Capture the cell that displays the provided text and extract its [X, Y] central coordinate. 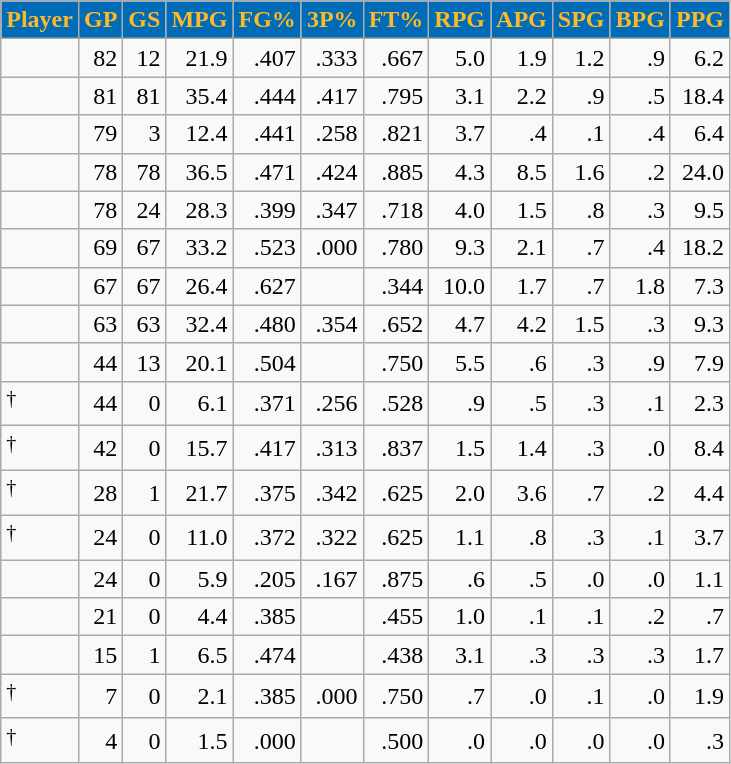
.837 [396, 448]
32.4 [200, 324]
.333 [332, 58]
.424 [332, 172]
.795 [396, 96]
4.3 [460, 172]
13 [144, 362]
RPG [460, 20]
3.6 [522, 492]
26.4 [200, 286]
.372 [267, 538]
6.2 [700, 58]
69 [100, 248]
.528 [396, 404]
1.2 [581, 58]
.821 [396, 134]
36.5 [200, 172]
7.9 [700, 362]
.875 [396, 579]
3P% [332, 20]
20.1 [200, 362]
12.4 [200, 134]
.718 [396, 210]
.504 [267, 362]
2.2 [522, 96]
.480 [267, 324]
10.0 [460, 286]
7.3 [700, 286]
.652 [396, 324]
.523 [267, 248]
1.6 [581, 172]
.667 [396, 58]
8.5 [522, 172]
.354 [332, 324]
.455 [396, 617]
.407 [267, 58]
7 [100, 696]
.375 [267, 492]
.347 [332, 210]
1.0 [460, 617]
6.1 [200, 404]
2.0 [460, 492]
.399 [267, 210]
.313 [332, 448]
6.5 [200, 655]
.371 [267, 404]
21 [100, 617]
.627 [267, 286]
FG% [267, 20]
18.4 [700, 96]
SPG [581, 20]
6.4 [700, 134]
79 [100, 134]
35.4 [200, 96]
2.3 [700, 404]
28 [100, 492]
42 [100, 448]
GS [144, 20]
15.7 [200, 448]
.167 [332, 579]
9.5 [700, 210]
5.0 [460, 58]
.342 [332, 492]
33.2 [200, 248]
.205 [267, 579]
11.0 [200, 538]
.780 [396, 248]
4.7 [460, 324]
8.4 [700, 448]
24.0 [700, 172]
21.9 [200, 58]
.474 [267, 655]
.444 [267, 96]
.322 [332, 538]
1.8 [640, 286]
3 [144, 134]
82 [100, 58]
4 [100, 740]
5.9 [200, 579]
1.4 [522, 448]
.441 [267, 134]
GP [100, 20]
12 [144, 58]
.258 [332, 134]
.256 [332, 404]
MPG [200, 20]
28.3 [200, 210]
15 [100, 655]
4.0 [460, 210]
18.2 [700, 248]
5.5 [460, 362]
.344 [396, 286]
.438 [396, 655]
4.2 [522, 324]
BPG [640, 20]
Player [40, 20]
FT% [396, 20]
PPG [700, 20]
APG [522, 20]
21.7 [200, 492]
.885 [396, 172]
.471 [267, 172]
.500 [396, 740]
